Extract the [x, y] coordinate from the center of the cell holding the provided text.  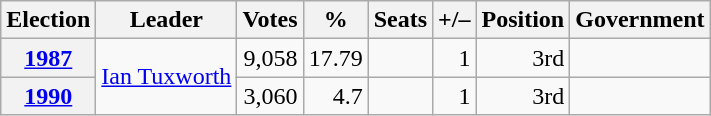
Position [523, 20]
9,058 [270, 58]
Election [48, 20]
Ian Tuxworth [166, 77]
Leader [166, 20]
1987 [48, 58]
Seats [400, 20]
+/– [454, 20]
Government [640, 20]
17.79 [336, 58]
3,060 [270, 96]
Votes [270, 20]
% [336, 20]
1990 [48, 96]
4.7 [336, 96]
